Locate the cell with the specified text and output its (x, y) center coordinate. 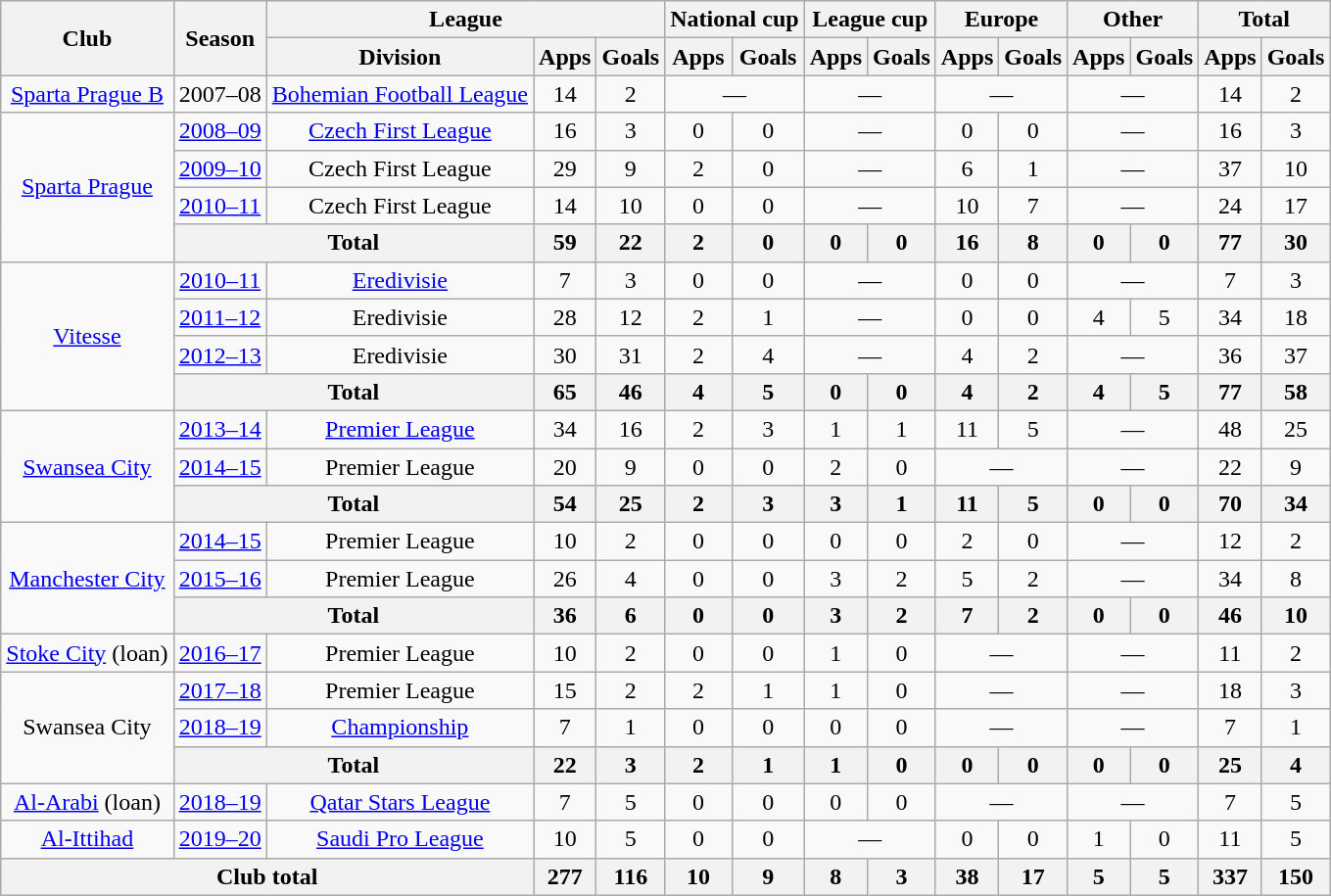
337 (1230, 876)
26 (565, 579)
Saudi Pro League (400, 839)
Championship (400, 728)
Club total (267, 876)
2019–20 (219, 839)
Al-Ittihad (87, 839)
Club (87, 38)
Qatar Stars League (400, 802)
116 (631, 876)
League cup (870, 20)
2007–08 (219, 94)
2011–12 (219, 317)
70 (1230, 504)
National cup (735, 20)
2013–14 (219, 429)
Stoke City (loan) (87, 653)
Manchester City (87, 579)
2017–18 (219, 690)
League (466, 20)
24 (1230, 206)
28 (565, 317)
2009–10 (219, 168)
29 (565, 168)
54 (565, 504)
2015–16 (219, 579)
2012–13 (219, 354)
150 (1296, 876)
Al-Arabi (loan) (87, 802)
Season (219, 38)
58 (1296, 392)
2008–09 (219, 131)
Sparta Prague (87, 187)
2016–17 (219, 653)
277 (565, 876)
65 (565, 392)
20 (565, 467)
38 (967, 876)
Other (1133, 20)
Sparta Prague B (87, 94)
Division (400, 57)
48 (1230, 429)
15 (565, 690)
Bohemian Football League (400, 94)
31 (631, 354)
Europe (1001, 20)
Vitesse (87, 336)
59 (565, 243)
